Find where the given text appears and provide that cell's center as (x, y) coordinate. 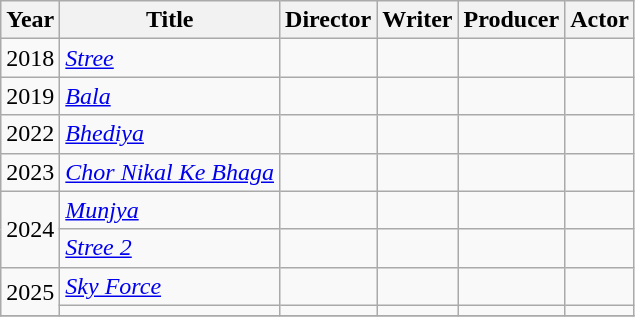
2025 (30, 292)
Producer (512, 20)
Chor Nikal Ke Bhaga (170, 172)
2023 (30, 172)
Bhediya (170, 134)
Stree 2 (170, 248)
2018 (30, 58)
Year (30, 20)
Title (170, 20)
Actor (600, 20)
Bala (170, 96)
Director (328, 20)
Writer (418, 20)
2019 (30, 96)
Sky Force (170, 286)
2024 (30, 229)
2022 (30, 134)
Stree (170, 58)
Munjya (170, 210)
